Detect which cell encompasses the target text, then output its (x, y) center coordinate. 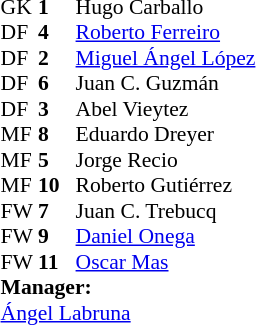
5 (57, 160)
10 (57, 185)
Eduardo Dreyer (166, 135)
3 (57, 109)
Juan C. Guzmán (166, 83)
8 (57, 135)
Roberto Ferreiro (166, 33)
Oscar Mas (166, 262)
Miguel Ángel López (166, 58)
7 (57, 211)
Roberto Gutiérrez (166, 185)
Abel Vieytez (166, 109)
6 (57, 83)
2 (57, 58)
11 (57, 262)
Daniel Onega (166, 237)
Jorge Recio (166, 160)
4 (57, 33)
9 (57, 237)
Manager: (128, 287)
Juan C. Trebucq (166, 211)
